Return (X, Y) of the center of cell containing provided text 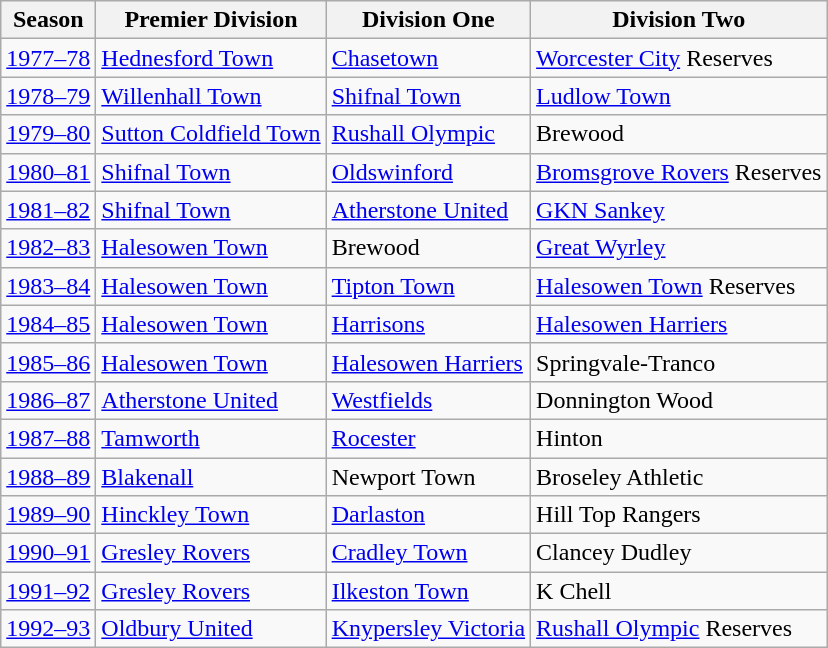
1984–85 (48, 324)
1985–86 (48, 362)
Hill Top Rangers (679, 515)
1989–90 (48, 515)
Newport Town (428, 477)
Season (48, 20)
1978–79 (48, 96)
Rocester (428, 438)
Donnington Wood (679, 400)
Division Two (679, 20)
Harrisons (428, 324)
Willenhall Town (211, 96)
Knypersley Victoria (428, 629)
1980–81 (48, 172)
1977–78 (48, 58)
1981–82 (48, 210)
Cradley Town (428, 553)
Tamworth (211, 438)
Oldswinford (428, 172)
Blakenall (211, 477)
1987–88 (48, 438)
1988–89 (48, 477)
Tipton Town (428, 286)
Clancey Dudley (679, 553)
Ilkeston Town (428, 591)
Oldbury United (211, 629)
1991–92 (48, 591)
Darlaston (428, 515)
1979–80 (48, 134)
1990–91 (48, 553)
1986–87 (48, 400)
Division One (428, 20)
Westfields (428, 400)
Great Wyrley (679, 248)
1982–83 (48, 248)
Sutton Coldfield Town (211, 134)
GKN Sankey (679, 210)
Chasetown (428, 58)
Rushall Olympic (428, 134)
Worcester City Reserves (679, 58)
Bromsgrove Rovers Reserves (679, 172)
Hinckley Town (211, 515)
1983–84 (48, 286)
Hednesford Town (211, 58)
Premier Division (211, 20)
Broseley Athletic (679, 477)
Hinton (679, 438)
K Chell (679, 591)
Ludlow Town (679, 96)
1992–93 (48, 629)
Springvale-Tranco (679, 362)
Rushall Olympic Reserves (679, 629)
Halesowen Town Reserves (679, 286)
